Output the (x, y) coordinate of the center of the cell containing the given text.  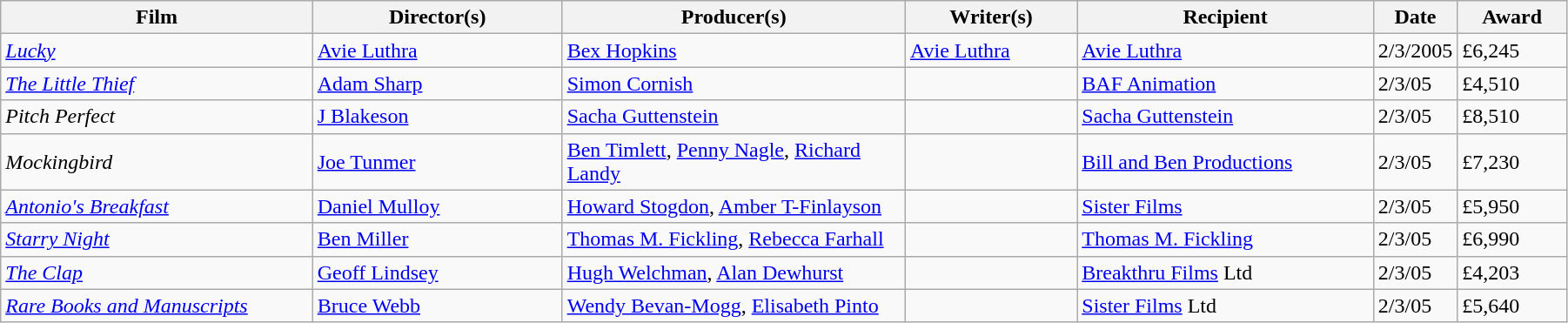
£8,510 (1512, 117)
Antonio's Breakfast (157, 206)
Pitch Perfect (157, 117)
Award (1512, 17)
Breakthru Films Ltd (1225, 273)
Bruce Webb (437, 306)
£7,230 (1512, 162)
Mockingbird (157, 162)
Geoff Lindsey (437, 273)
Ben Miller (437, 239)
Joe Tunmer (437, 162)
Recipient (1225, 17)
J Blakeson (437, 117)
Bex Hopkins (734, 50)
Wendy Bevan-Mogg, Elisabeth Pinto (734, 306)
2/3/2005 (1415, 50)
Writer(s) (990, 17)
Hugh Welchman, Alan Dewhurst (734, 273)
Sister Films (1225, 206)
£6,990 (1512, 239)
Date (1415, 17)
Daniel Mulloy (437, 206)
Thomas M. Fickling, Rebecca Farhall (734, 239)
BAF Animation (1225, 84)
Howard Stogdon, Amber T-Finlayson (734, 206)
The Little Thief (157, 84)
Director(s) (437, 17)
Adam Sharp (437, 84)
Film (157, 17)
Producer(s) (734, 17)
Thomas M. Fickling (1225, 239)
Ben Timlett, Penny Nagle, Richard Landy (734, 162)
£4,203 (1512, 273)
Sister Films Ltd (1225, 306)
Rare Books and Manuscripts (157, 306)
£5,640 (1512, 306)
£5,950 (1512, 206)
Starry Night (157, 239)
£6,245 (1512, 50)
Simon Cornish (734, 84)
£4,510 (1512, 84)
Bill and Ben Productions (1225, 162)
The Clap (157, 273)
Lucky (157, 50)
